Extract the [X, Y] coordinate from the center of the cell holding the provided text.  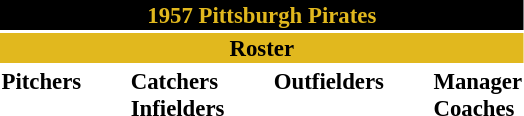
1957 Pittsburgh Pirates [262, 15]
Roster [262, 48]
